Pinpoint the cell where the given text exists, returning its [x, y] midpoint coordinate. 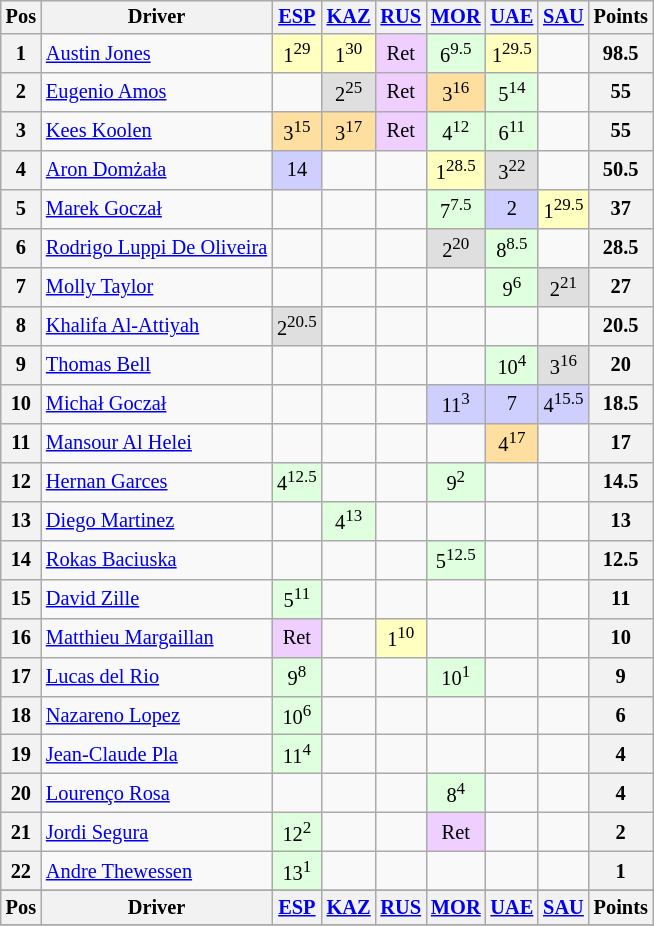
Thomas Bell [156, 364]
220.5 [297, 326]
David Zille [156, 598]
413 [349, 520]
Lourenço Rosa [156, 794]
28.5 [621, 248]
69.5 [456, 54]
Rodrigo Luppi De Oliveira [156, 248]
130 [349, 54]
20.5 [621, 326]
Diego Martinez [156, 520]
412 [456, 132]
131 [297, 872]
Molly Taylor [156, 288]
415.5 [563, 404]
Jordi Segura [156, 832]
15 [21, 598]
Austin Jones [156, 54]
18.5 [621, 404]
88.5 [512, 248]
315 [297, 132]
514 [512, 92]
84 [456, 794]
Hernan Garces [156, 482]
37 [621, 210]
22 [21, 872]
98 [297, 676]
412.5 [297, 482]
Matthieu Margaillan [156, 638]
14.5 [621, 482]
113 [456, 404]
Jean-Claude Pla [156, 754]
114 [297, 754]
8 [21, 326]
511 [297, 598]
417 [512, 442]
12 [21, 482]
221 [563, 288]
21 [21, 832]
101 [456, 676]
220 [456, 248]
128.5 [456, 170]
611 [512, 132]
Marek Goczał [156, 210]
Aron Domżała [156, 170]
106 [297, 716]
5 [21, 210]
225 [349, 92]
98.5 [621, 54]
Andre Thewessen [156, 872]
3 [21, 132]
Eugenio Amos [156, 92]
18 [21, 716]
Rokas Baciuska [156, 560]
Lucas del Rio [156, 676]
317 [349, 132]
92 [456, 482]
19 [21, 754]
Kees Koolen [156, 132]
27 [621, 288]
16 [21, 638]
512.5 [456, 560]
Nazareno Lopez [156, 716]
110 [401, 638]
129 [297, 54]
104 [512, 364]
322 [512, 170]
12.5 [621, 560]
Khalifa Al-Attiyah [156, 326]
96 [512, 288]
Michał Goczał [156, 404]
122 [297, 832]
50.5 [621, 170]
Mansour Al Helei [156, 442]
77.5 [456, 210]
